Output the (x, y) coordinate of the center of the cell containing the given text.  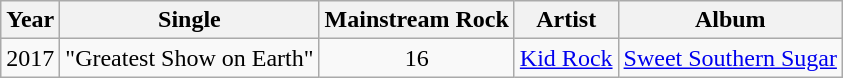
Artist (566, 20)
16 (416, 58)
Sweet Southern Sugar (730, 58)
Kid Rock (566, 58)
"Greatest Show on Earth" (190, 58)
Mainstream Rock (416, 20)
2017 (30, 58)
Album (730, 20)
Single (190, 20)
Year (30, 20)
